For the text-containing cell, return its midpoint in [x, y] coordinate format. 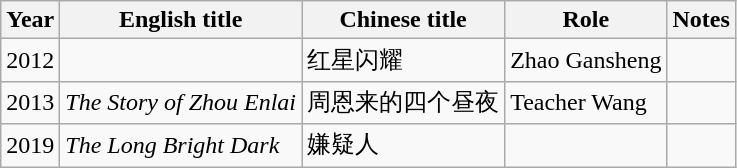
English title [181, 20]
Zhao Gansheng [586, 60]
2012 [30, 60]
The Long Bright Dark [181, 146]
Chinese title [404, 20]
2019 [30, 146]
The Story of Zhou Enlai [181, 102]
周恩来的四个昼夜 [404, 102]
Role [586, 20]
Year [30, 20]
Teacher Wang [586, 102]
红星闪耀 [404, 60]
Notes [701, 20]
2013 [30, 102]
嫌疑人 [404, 146]
